Capture the cell that displays the provided text and extract its [x, y] central coordinate. 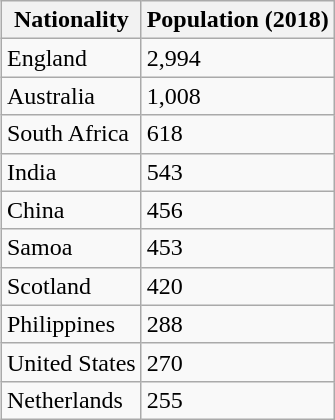
420 [238, 286]
Nationality [71, 20]
Population (2018) [238, 20]
1,008 [238, 96]
456 [238, 210]
618 [238, 134]
Australia [71, 96]
India [71, 172]
2,994 [238, 58]
United States [71, 362]
Philippines [71, 324]
288 [238, 324]
Samoa [71, 248]
453 [238, 248]
South Africa [71, 134]
270 [238, 362]
543 [238, 172]
255 [238, 400]
Netherlands [71, 400]
Scotland [71, 286]
England [71, 58]
China [71, 210]
